Capture the cell that displays the provided text and extract its (x, y) central coordinate. 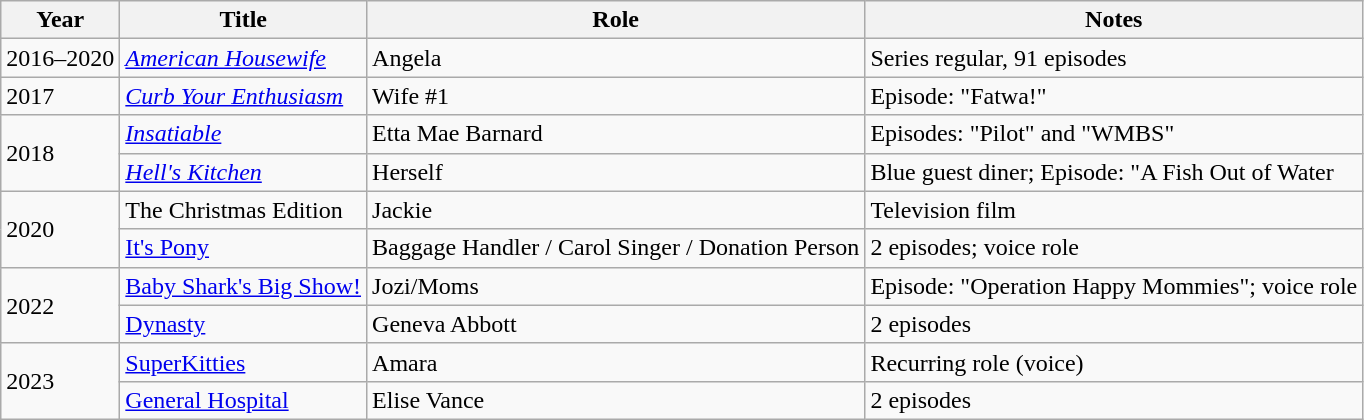
It's Pony (244, 248)
2023 (60, 381)
Television film (1114, 210)
Year (60, 20)
Angela (616, 58)
The Christmas Edition (244, 210)
Series regular, 91 episodes (1114, 58)
Herself (616, 172)
Recurring role (voice) (1114, 362)
Baggage Handler / Carol Singer / Donation Person (616, 248)
2016–2020 (60, 58)
Wife #1 (616, 96)
2018 (60, 153)
Role (616, 20)
Blue guest diner; Episode: "A Fish Out of Water (1114, 172)
Curb Your Enthusiasm (244, 96)
SuperKitties (244, 362)
2 episodes; voice role (1114, 248)
Jackie (616, 210)
Notes (1114, 20)
Episode: "Fatwa!" (1114, 96)
Elise Vance (616, 400)
2020 (60, 229)
2022 (60, 305)
American Housewife (244, 58)
General Hospital (244, 400)
Hell's Kitchen (244, 172)
Amara (616, 362)
Etta Mae Barnard (616, 134)
Title (244, 20)
Insatiable (244, 134)
Geneva Abbott (616, 324)
Dynasty (244, 324)
Jozi/Moms (616, 286)
2017 (60, 96)
Baby Shark's Big Show! (244, 286)
Episode: "Operation Happy Mommies"; voice role (1114, 286)
Episodes: "Pilot" and "WMBS" (1114, 134)
